Identify which cell holds the provided text, then report its [X, Y] central coordinate. 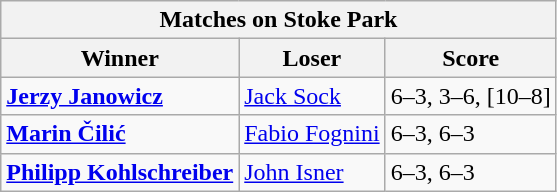
Fabio Fognini [312, 134]
Matches on Stoke Park [278, 20]
6–3, 3–6, [10–8] [470, 96]
Score [470, 58]
John Isner [312, 172]
Marin Čilić [120, 134]
Loser [312, 58]
Jack Sock [312, 96]
Winner [120, 58]
Philipp Kohlschreiber [120, 172]
Jerzy Janowicz [120, 96]
